Return [x, y] of the center of cell containing provided text 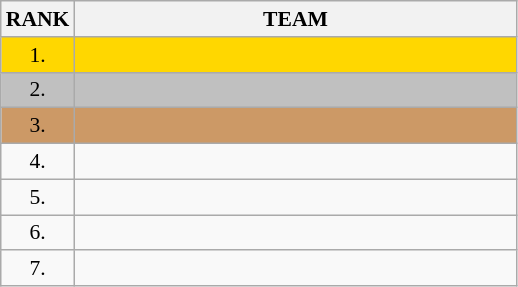
TEAM [295, 19]
7. [38, 269]
5. [38, 197]
4. [38, 162]
2. [38, 90]
6. [38, 233]
1. [38, 55]
3. [38, 126]
RANK [38, 19]
